For the text-containing cell, return its midpoint in [x, y] coordinate format. 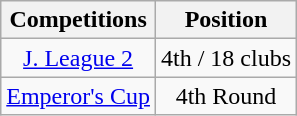
4th / 18 clubs [226, 58]
Emperor's Cup [78, 96]
Position [226, 20]
4th Round [226, 96]
Competitions [78, 20]
J. League 2 [78, 58]
